Return [X, Y] of the center of cell containing provided text 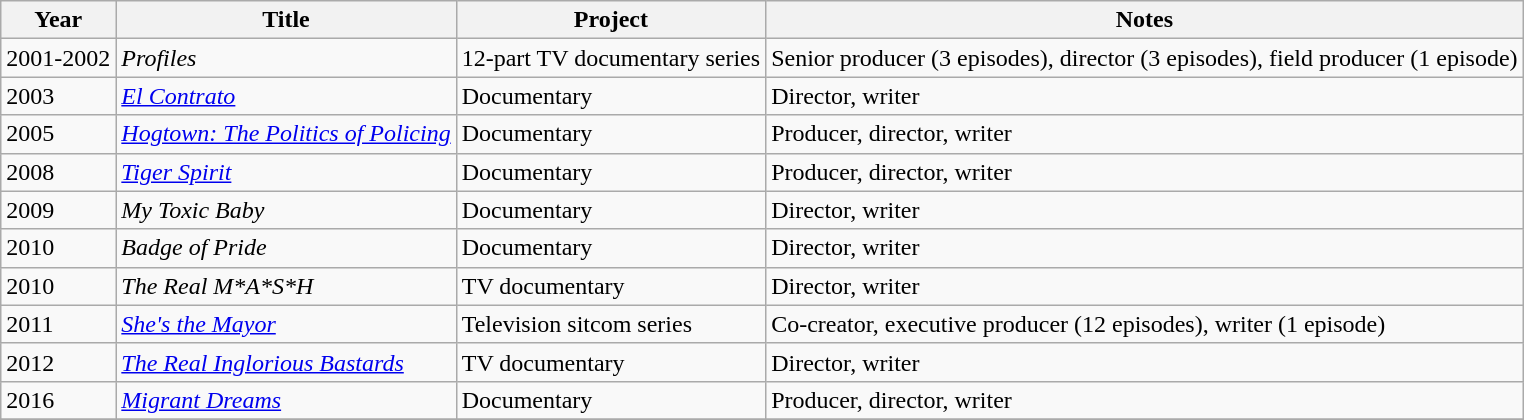
Hogtown: The Politics of Policing [286, 134]
Year [58, 20]
She's the Mayor [286, 324]
2016 [58, 400]
Badge of Pride [286, 248]
Project [610, 20]
Senior producer (3 episodes), director (3 episodes), field producer (1 episode) [1144, 58]
The Real M*A*S*H [286, 286]
2008 [58, 172]
Tiger Spirit [286, 172]
Television sitcom series [610, 324]
Co-creator, executive producer (12 episodes), writer (1 episode) [1144, 324]
2001-2002 [58, 58]
Notes [1144, 20]
2005 [58, 134]
The Real Inglorious Bastards [286, 362]
12-part TV documentary series [610, 58]
Migrant Dreams [286, 400]
2011 [58, 324]
Title [286, 20]
El Contrato [286, 96]
My Toxic Baby [286, 210]
2012 [58, 362]
2009 [58, 210]
2003 [58, 96]
Profiles [286, 58]
